Output the [x, y] coordinate of the center of the cell containing the given text.  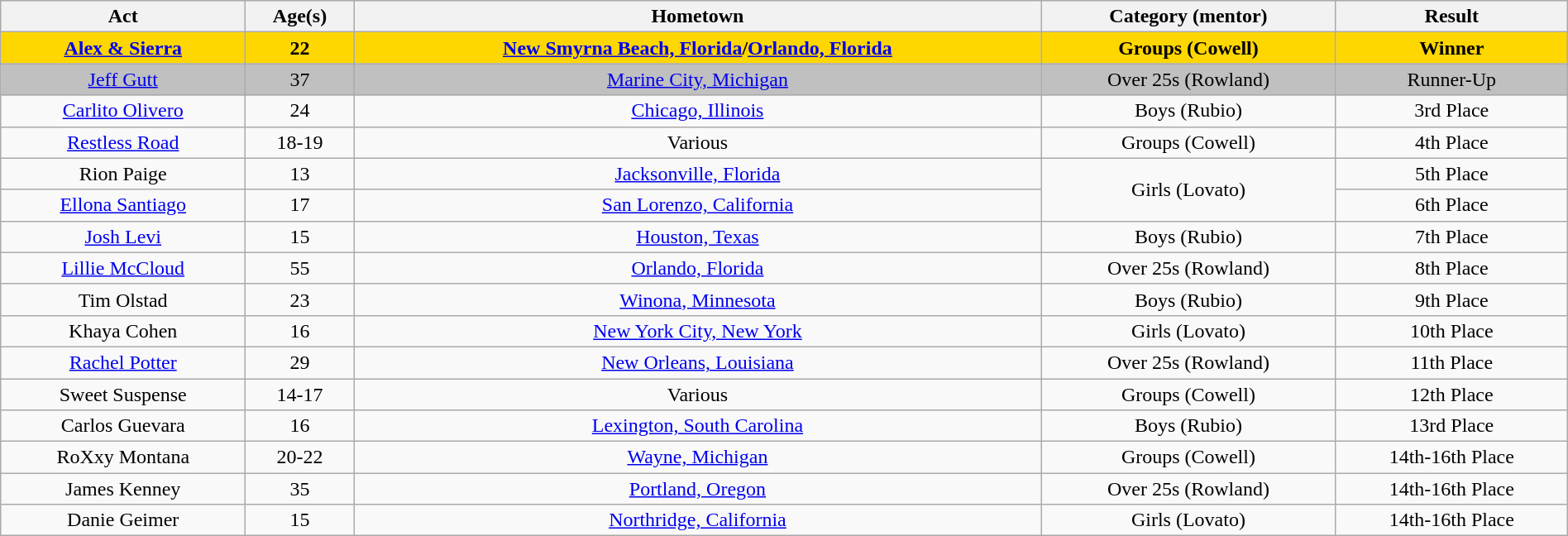
Danie Geimer [123, 520]
37 [300, 79]
23 [300, 299]
Houston, Texas [697, 237]
29 [300, 362]
Hometown [697, 17]
Chicago, Illinois [697, 111]
New Smyrna Beach, Florida/Orlando, Florida [697, 48]
Ellona Santiago [123, 205]
Tim Olstad [123, 299]
Category (mentor) [1189, 17]
9th Place [1451, 299]
3rd Place [1451, 111]
Lexington, South Carolina [697, 426]
Khaya Cohen [123, 331]
5th Place [1451, 174]
Wayne, Michigan [697, 457]
14-17 [300, 395]
13rd Place [1451, 426]
Northridge, California [697, 520]
Carlos Guevara [123, 426]
10th Place [1451, 331]
4th Place [1451, 142]
Act [123, 17]
7th Place [1451, 237]
22 [300, 48]
Rachel Potter [123, 362]
Marine City, Michigan [697, 79]
Restless Road [123, 142]
Winona, Minnesota [697, 299]
6th Place [1451, 205]
Runner-Up [1451, 79]
Jacksonville, Florida [697, 174]
Sweet Suspense [123, 395]
San Lorenzo, California [697, 205]
20-22 [300, 457]
8th Place [1451, 268]
Josh Levi [123, 237]
Orlando, Florida [697, 268]
11th Place [1451, 362]
Rion Paige [123, 174]
12th Place [1451, 395]
Portland, Oregon [697, 489]
Winner [1451, 48]
Lillie McCloud [123, 268]
James Kenney [123, 489]
Result [1451, 17]
New Orleans, Louisiana [697, 362]
Age(s) [300, 17]
New York City, New York [697, 331]
Jeff Gutt [123, 79]
24 [300, 111]
18-19 [300, 142]
17 [300, 205]
35 [300, 489]
55 [300, 268]
RoXxy Montana [123, 457]
Carlito Olivero [123, 111]
Alex & Sierra [123, 48]
13 [300, 174]
